For the text-containing cell, return its midpoint in (x, y) coordinate format. 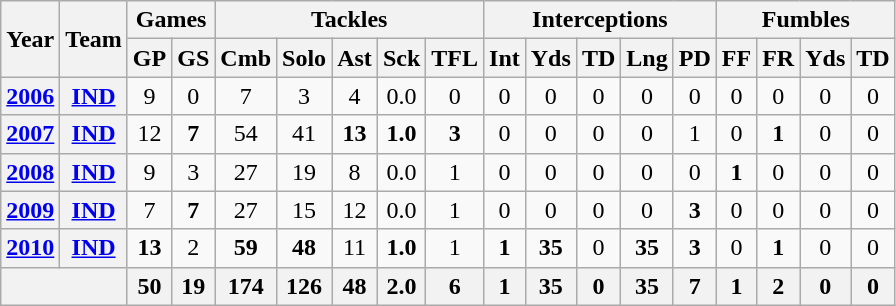
126 (304, 286)
Team (94, 39)
2.0 (401, 286)
174 (246, 286)
Sck (401, 58)
TFL (455, 58)
Ast (355, 58)
FR (778, 58)
4 (355, 96)
GS (194, 58)
2009 (30, 210)
2007 (30, 134)
Lng (647, 58)
6 (455, 286)
Solo (304, 58)
Cmb (246, 58)
Int (505, 58)
54 (246, 134)
2008 (30, 172)
11 (355, 248)
FF (736, 58)
Year (30, 39)
50 (149, 286)
2006 (30, 96)
15 (304, 210)
41 (304, 134)
2010 (30, 248)
Games (170, 20)
Tackles (350, 20)
GP (149, 58)
59 (246, 248)
Fumbles (806, 20)
Interceptions (600, 20)
PD (694, 58)
8 (355, 172)
